Determine the (x, y) coordinate at the center of the cell enclosing the given text.  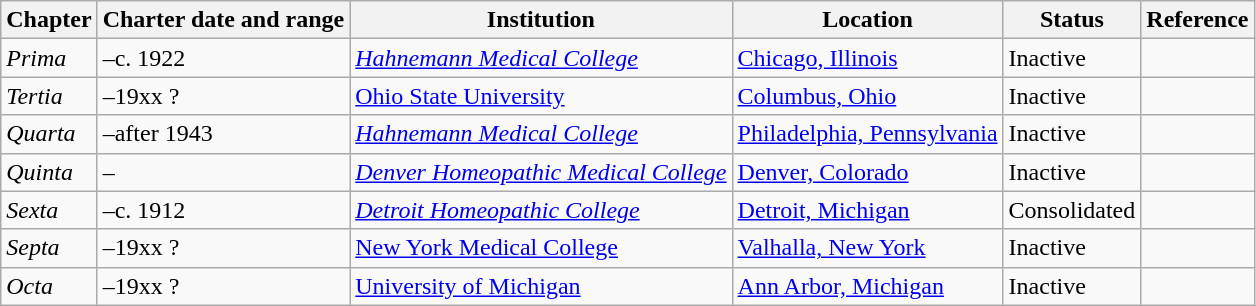
Location (868, 20)
Columbus, Ohio (868, 96)
Octa (49, 286)
Quarta (49, 134)
Chicago, Illinois (868, 58)
Reference (1198, 20)
Quinta (49, 172)
–c. 1922 (224, 58)
Tertia (49, 96)
Charter date and range (224, 20)
Institution (541, 20)
–c. 1912 (224, 210)
–after 1943 (224, 134)
Philadelphia, Pennsylvania (868, 134)
Septa (49, 248)
Ohio State University (541, 96)
Valhalla, New York (868, 248)
Denver Homeopathic Medical College (541, 172)
Consolidated (1072, 210)
Detroit Homeopathic College (541, 210)
Status (1072, 20)
Denver, Colorado (868, 172)
Prima (49, 58)
Ann Arbor, Michigan (868, 286)
New York Medical College (541, 248)
University of Michigan (541, 286)
Sexta (49, 210)
– (224, 172)
Detroit, Michigan (868, 210)
Chapter (49, 20)
